Search for the cell housing the specified text and yield its [X, Y] center coordinate. 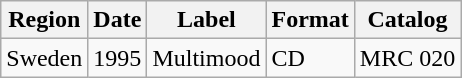
Catalog [407, 20]
Format [310, 20]
CD [310, 58]
Region [44, 20]
MRC 020 [407, 58]
Label [206, 20]
Date [118, 20]
1995 [118, 58]
Sweden [44, 58]
Multimood [206, 58]
